Detect which cell encompasses the target text, then output its [x, y] center coordinate. 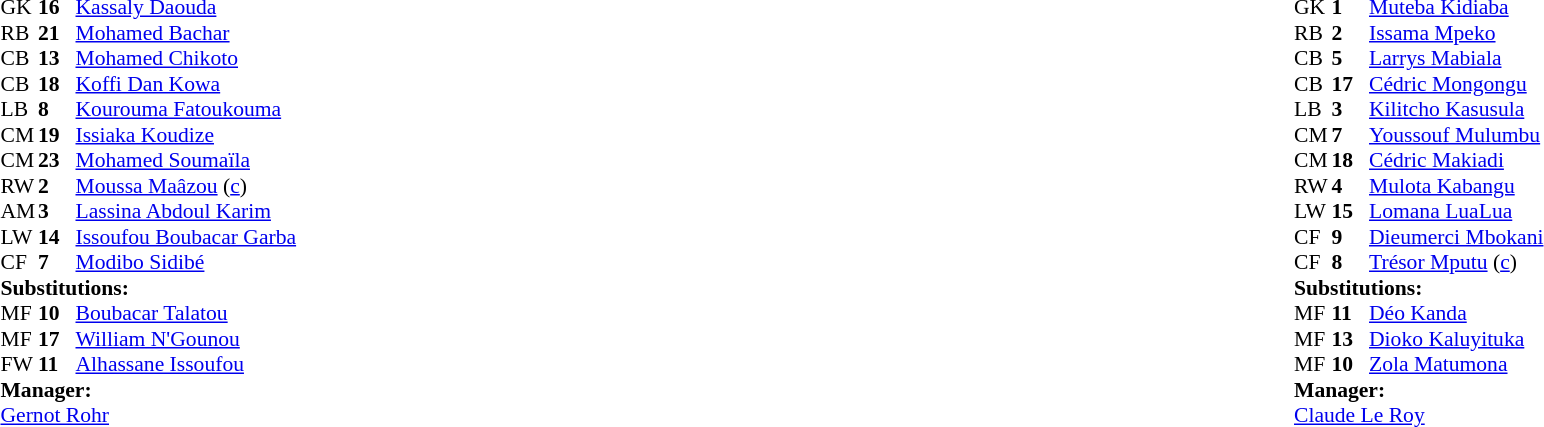
Lomana LuaLua [1456, 211]
Kilitcho Kasusula [1456, 109]
FW [19, 365]
23 [57, 161]
19 [57, 135]
21 [57, 33]
Mohamed Chikoto [186, 59]
Dieumerci Mbokani [1456, 237]
Modibo Sidibé [186, 263]
Kourouma Fatoukouma [186, 109]
Mohamed Soumaïla [186, 161]
Youssouf Mulumbu [1456, 135]
Larrys Mabiala [1456, 59]
Issoufou Boubacar Garba [186, 237]
Koffi Dan Kowa [186, 84]
Déo Kanda [1456, 313]
5 [1351, 59]
15 [1351, 211]
Moussa Maâzou (c) [186, 186]
Mohamed Bachar [186, 33]
Lassina Abdoul Karim [186, 211]
Trésor Mputu (c) [1456, 263]
AM [19, 211]
Zola Matumona [1456, 365]
Alhassane Issoufou [186, 365]
Cédric Mongongu [1456, 84]
William N'Gounou [186, 339]
Issama Mpeko [1456, 33]
Issiaka Koudize [186, 135]
14 [57, 237]
Cédric Makiadi [1456, 161]
Boubacar Talatou [186, 313]
Mulota Kabangu [1456, 186]
9 [1351, 237]
Dioko Kaluyituka [1456, 339]
4 [1351, 186]
